Find where the given text appears and provide that cell's center as [X, Y] coordinate. 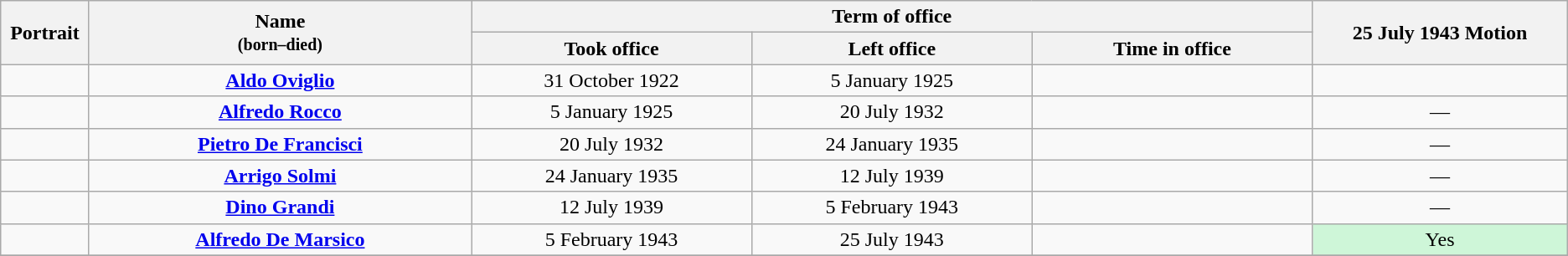
25 July 1943 [891, 239]
Alfredo Rocco [280, 112]
Arrigo Solmi [280, 176]
Name(born–died) [280, 33]
Alfredo De Marsico [280, 239]
Yes [1440, 239]
Dino Grandi [280, 207]
Left office [891, 49]
Time in office [1173, 49]
25 July 1943 Motion [1440, 33]
Pietro De Francisci [280, 144]
Term of office [892, 17]
31 October 1922 [611, 80]
Took office [611, 49]
Aldo Oviglio [280, 80]
Portrait [45, 33]
